Capture the cell that displays the provided text and extract its (x, y) central coordinate. 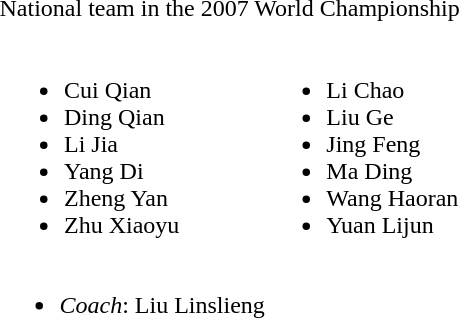
Cui QianDing QianLi JiaYang DiZheng YanZhu Xiaoyu (91, 144)
